Search for the cell housing the specified text and yield its (x, y) center coordinate. 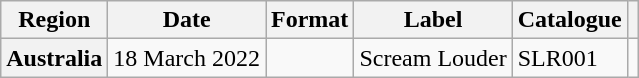
Format (310, 20)
Region (54, 20)
Catalogue (570, 20)
SLR001 (570, 58)
Date (187, 20)
Scream Louder (433, 58)
Australia (54, 58)
18 March 2022 (187, 58)
Label (433, 20)
